Determine the [X, Y] coordinate at the center of the cell enclosing the given text.  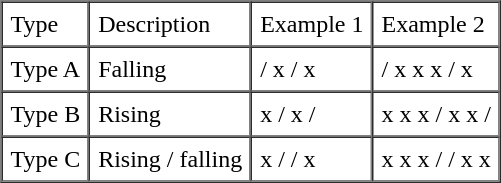
/ x / x [312, 68]
Example 2 [436, 24]
Description [170, 24]
Rising [170, 114]
Type [46, 24]
Type C [46, 158]
x / x / [312, 114]
x x x / x x / [436, 114]
Falling [170, 68]
x x x / / x x [436, 158]
Type B [46, 114]
Type A [46, 68]
Rising / falling [170, 158]
x / / x [312, 158]
/ x x x / x [436, 68]
Example 1 [312, 24]
